Determine the (X, Y) coordinate at the center of the cell enclosing the given text.  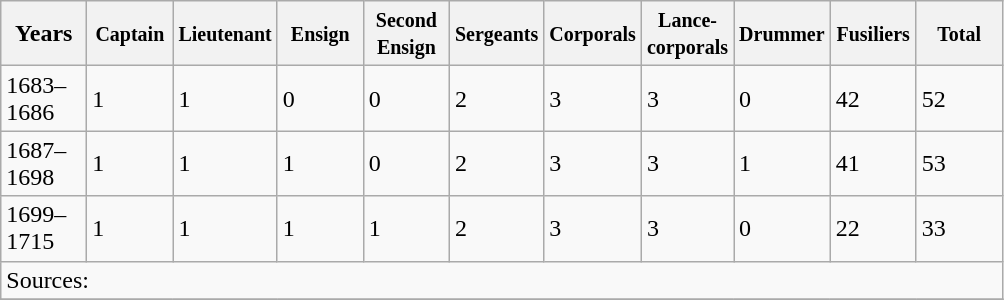
Lance-corporals (687, 34)
1683–1686 (44, 98)
1687–1698 (44, 164)
Total (959, 34)
Fusiliers (873, 34)
Second Ensign (406, 34)
53 (959, 164)
Ensign (320, 34)
41 (873, 164)
Lieutenant (225, 34)
22 (873, 228)
Sergeants (496, 34)
52 (959, 98)
1699–1715 (44, 228)
33 (959, 228)
Sources: (502, 280)
Corporals (593, 34)
Years (44, 34)
Drummer (782, 34)
42 (873, 98)
Captain (130, 34)
